Provide the (x, y) coordinate of the cell's center where the given text is located.  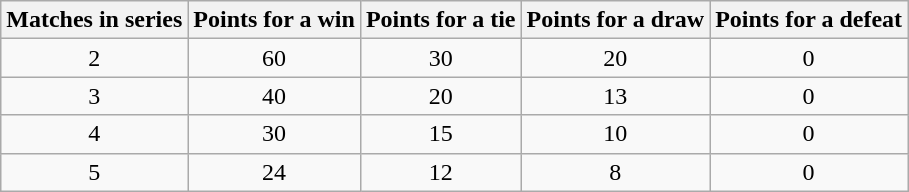
10 (616, 134)
Points for a win (274, 20)
Points for a defeat (809, 20)
40 (274, 96)
60 (274, 58)
Points for a draw (616, 20)
15 (440, 134)
Matches in series (94, 20)
12 (440, 172)
8 (616, 172)
Points for a tie (440, 20)
3 (94, 96)
2 (94, 58)
4 (94, 134)
13 (616, 96)
5 (94, 172)
24 (274, 172)
